Pinpoint the cell where the given text exists, returning its (x, y) midpoint coordinate. 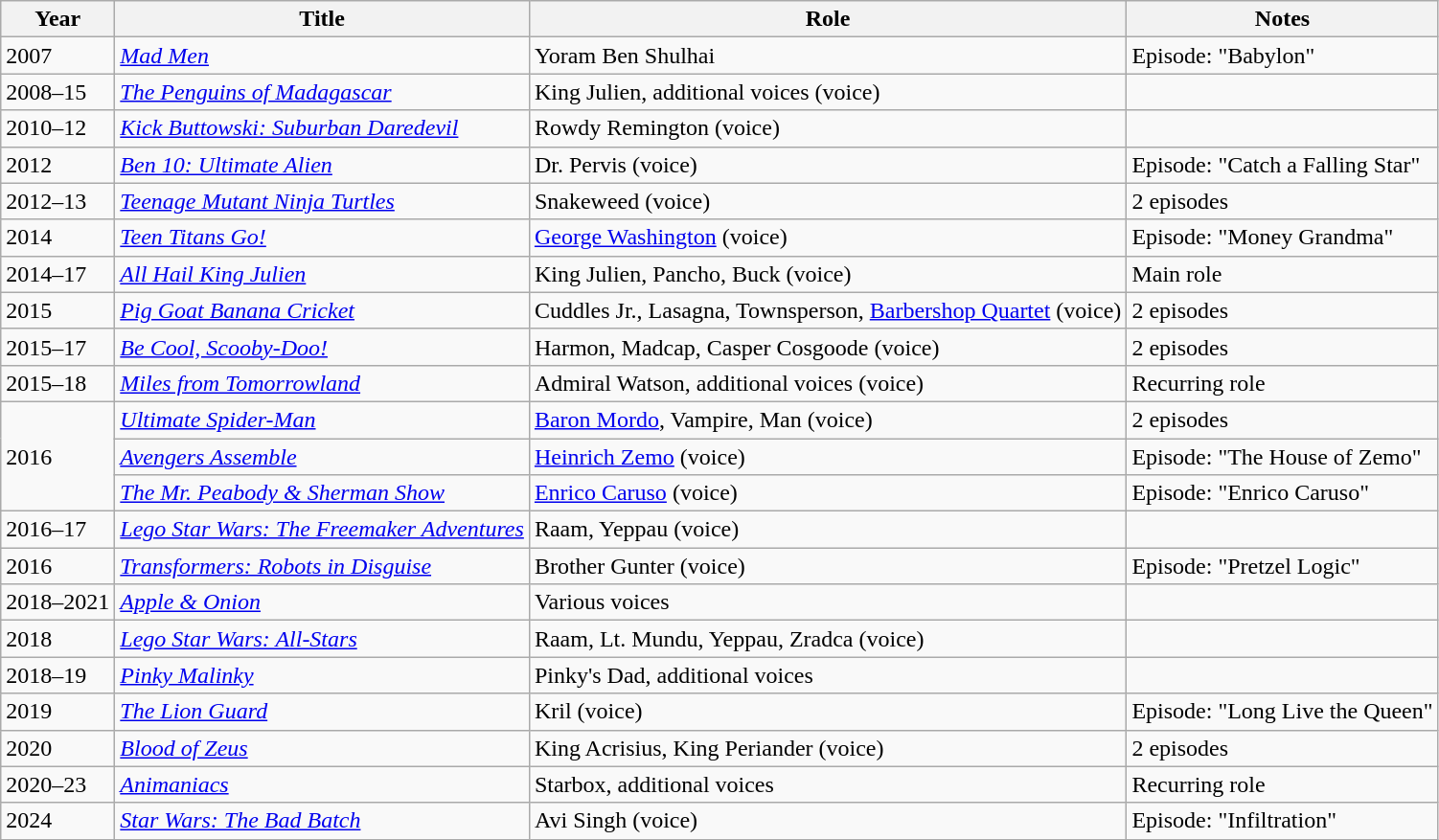
Admiral Watson, additional voices (voice) (828, 383)
2015–17 (57, 347)
King Julien, additional voices (voice) (828, 92)
2018 (57, 639)
Harmon, Madcap, Casper Cosgoode (voice) (828, 347)
Ultimate Spider-Man (322, 420)
Notes (1282, 19)
Heinrich Zemo (voice) (828, 457)
The Mr. Peabody & Sherman Show (322, 493)
2012 (57, 165)
Various voices (828, 602)
Rowdy Remington (voice) (828, 128)
Teen Titans Go! (322, 238)
Avi Singh (voice) (828, 821)
Role (828, 19)
Episode: "The House of Zemo" (1282, 457)
Raam, Lt. Mundu, Yeppau, Zradca (voice) (828, 639)
Avengers Assemble (322, 457)
King Acrisius, King Periander (voice) (828, 748)
Enrico Caruso (voice) (828, 493)
Kick Buttowski: Suburban Daredevil (322, 128)
Miles from Tomorrowland (322, 383)
All Hail King Julien (322, 274)
Kril (voice) (828, 712)
2015–18 (57, 383)
King Julien, Pancho, Buck (voice) (828, 274)
Main role (1282, 274)
2014 (57, 238)
2007 (57, 56)
Episode: "Enrico Caruso" (1282, 493)
Title (322, 19)
Starbox, additional voices (828, 784)
The Penguins of Madagascar (322, 92)
Episode: "Catch a Falling Star" (1282, 165)
2019 (57, 712)
2015 (57, 310)
Pig Goat Banana Cricket (322, 310)
Cuddles Jr., Lasagna, Townsperson, Barbershop Quartet (voice) (828, 310)
Episode: "Babylon" (1282, 56)
Mad Men (322, 56)
2018–19 (57, 675)
Be Cool, Scooby-Doo! (322, 347)
Apple & Onion (322, 602)
Raam, Yeppau (voice) (828, 530)
2008–15 (57, 92)
Transformers: Robots in Disguise (322, 566)
2020–23 (57, 784)
The Lion Guard (322, 712)
Blood of Zeus (322, 748)
Baron Mordo, Vampire, Man (voice) (828, 420)
Brother Gunter (voice) (828, 566)
2016–17 (57, 530)
2010–12 (57, 128)
Ben 10: Ultimate Alien (322, 165)
Star Wars: The Bad Batch (322, 821)
2024 (57, 821)
Pinky's Dad, additional voices (828, 675)
Year (57, 19)
Episode: "Long Live the Queen" (1282, 712)
Episode: "Infiltration" (1282, 821)
Yoram Ben Shulhai (828, 56)
2014–17 (57, 274)
Pinky Malinky (322, 675)
Lego Star Wars: All-Stars (322, 639)
Teenage Mutant Ninja Turtles (322, 201)
Lego Star Wars: The Freemaker Adventures (322, 530)
2012–13 (57, 201)
George Washington (voice) (828, 238)
2020 (57, 748)
2018–2021 (57, 602)
Episode: "Money Grandma" (1282, 238)
Snakeweed (voice) (828, 201)
Animaniacs (322, 784)
Episode: "Pretzel Logic" (1282, 566)
Dr. Pervis (voice) (828, 165)
